Provide the (x, y) coordinate of the cell's center where the given text is located.  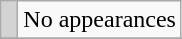
No appearances (100, 20)
